Find where the given text appears and provide that cell's center as [X, Y] coordinate. 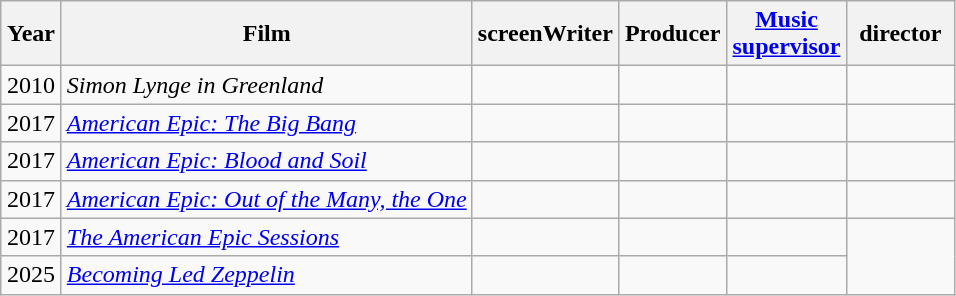
American Epic: Out of the Many, the One [266, 199]
The American Epic Sessions [266, 237]
screenWriter [545, 34]
Music supervisor [786, 34]
Simon Lynge in Greenland [266, 85]
2010 [32, 85]
director [900, 34]
Film [266, 34]
Producer [672, 34]
American Epic: The Big Bang [266, 123]
Year [32, 34]
American Epic: Blood and Soil [266, 161]
Becoming Led Zeppelin [266, 275]
2025 [32, 275]
